Search for the cell housing the specified text and yield its (x, y) center coordinate. 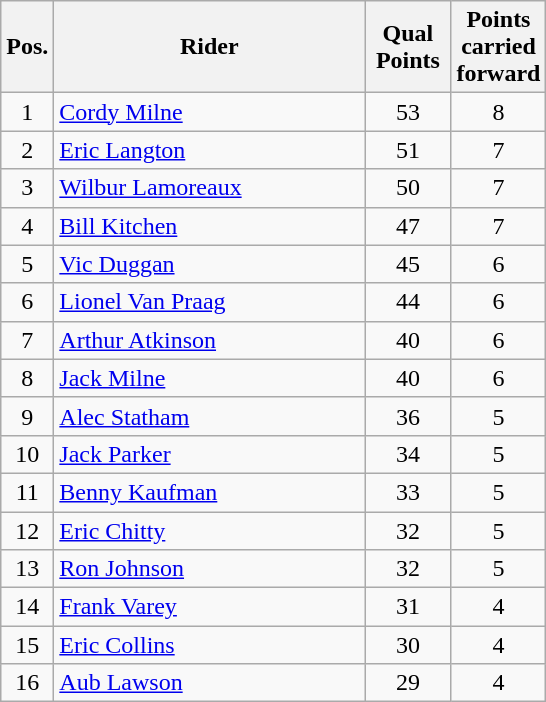
16 (28, 683)
1 (28, 112)
29 (408, 683)
Alec Statham (210, 416)
Pos. (28, 47)
34 (408, 454)
Qual Points (408, 47)
50 (408, 188)
Vic Duggan (210, 264)
Ron Johnson (210, 569)
11 (28, 492)
Rider (210, 47)
12 (28, 531)
15 (28, 645)
30 (408, 645)
31 (408, 607)
Jack Parker (210, 454)
Bill Kitchen (210, 226)
13 (28, 569)
Aub Lawson (210, 683)
Eric Chitty (210, 531)
51 (408, 150)
44 (408, 302)
36 (408, 416)
53 (408, 112)
Frank Varey (210, 607)
45 (408, 264)
47 (408, 226)
Eric Collins (210, 645)
Benny Kaufman (210, 492)
Eric Langton (210, 150)
3 (28, 188)
Arthur Atkinson (210, 340)
Wilbur Lamoreaux (210, 188)
Lionel Van Praag (210, 302)
14 (28, 607)
2 (28, 150)
10 (28, 454)
Jack Milne (210, 378)
Points carried forward (498, 47)
33 (408, 492)
Cordy Milne (210, 112)
9 (28, 416)
